Find where the given text appears and provide that cell's center as (X, Y) coordinate. 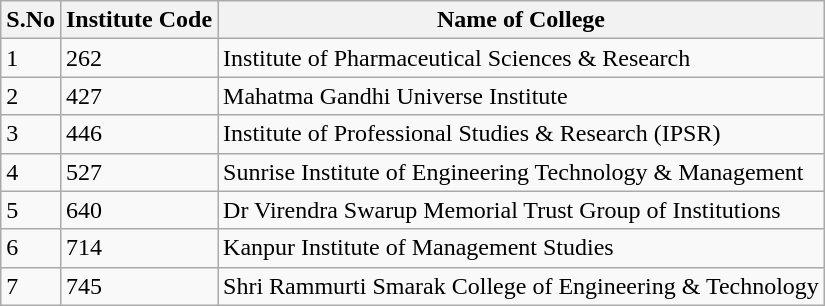
Institute of Professional Studies & Research (IPSR) (522, 134)
Sunrise Institute of Engineering Technology & Management (522, 172)
Dr Virendra Swarup Memorial Trust Group of Institutions (522, 210)
1 (31, 58)
640 (138, 210)
Shri Rammurti Smarak College of Engineering & Technology (522, 286)
2 (31, 96)
Kanpur Institute of Management Studies (522, 248)
Institute of Pharmaceutical Sciences & Research (522, 58)
Name of College (522, 20)
4 (31, 172)
Institute Code (138, 20)
6 (31, 248)
7 (31, 286)
714 (138, 248)
527 (138, 172)
Mahatma Gandhi Universe Institute (522, 96)
745 (138, 286)
446 (138, 134)
5 (31, 210)
S.No (31, 20)
3 (31, 134)
262 (138, 58)
427 (138, 96)
